Pinpoint the cell where the given text exists, returning its (x, y) midpoint coordinate. 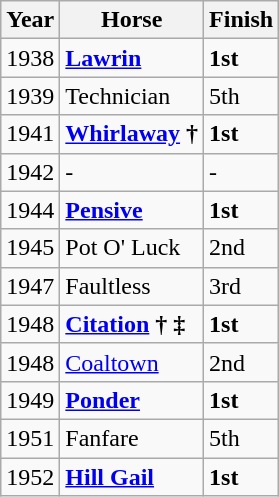
1938 (30, 58)
Finish (242, 20)
1952 (30, 477)
Lawrin (132, 58)
Ponder (132, 400)
Technician (132, 96)
Faultless (132, 286)
1947 (30, 286)
Pensive (132, 210)
1939 (30, 96)
1942 (30, 172)
Coaltown (132, 362)
1949 (30, 400)
Year (30, 20)
3rd (242, 286)
Horse (132, 20)
1951 (30, 438)
1945 (30, 248)
Citation † ‡ (132, 324)
1941 (30, 134)
Pot O' Luck (132, 248)
1944 (30, 210)
Whirlaway † (132, 134)
Hill Gail (132, 477)
Fanfare (132, 438)
